Output the [x, y] coordinate of the center of the cell containing the given text.  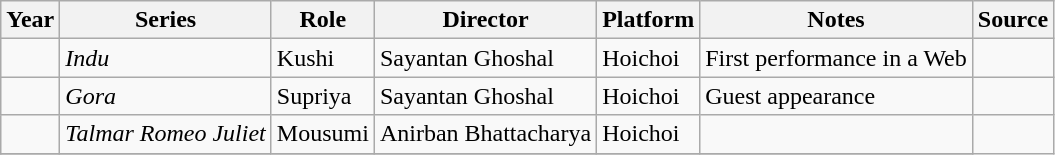
Mousumi [322, 134]
Indu [166, 58]
Notes [836, 20]
Supriya [322, 96]
Platform [648, 20]
Guest appearance [836, 96]
Series [166, 20]
Kushi [322, 58]
Role [322, 20]
Gora [166, 96]
Year [30, 20]
Talmar Romeo Juliet [166, 134]
Anirban Bhattacharya [485, 134]
Source [1012, 20]
First performance in a Web [836, 58]
Director [485, 20]
